Return [x, y] of the center of cell containing provided text 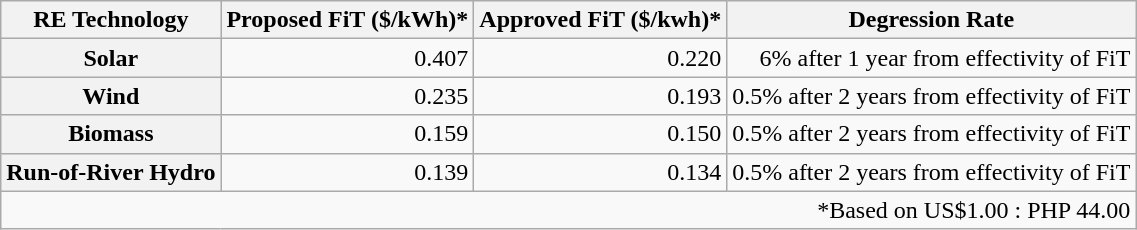
0.150 [600, 134]
*Based on US$1.00 : PHP 44.00 [568, 210]
Proposed FiT ($/kWh)* [348, 20]
0.139 [348, 172]
0.407 [348, 58]
0.159 [348, 134]
0.220 [600, 58]
Biomass [111, 134]
Approved FiT ($/kwh)* [600, 20]
0.134 [600, 172]
Run-of-River Hydro [111, 172]
Solar [111, 58]
6% after 1 year from effectivity of FiT [932, 58]
Wind [111, 96]
0.235 [348, 96]
RE Technology [111, 20]
0.193 [600, 96]
Degression Rate [932, 20]
